Scan for the cell matching the given text and deliver its [X, Y] coordinate at center. 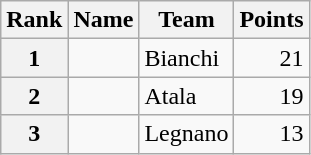
21 [272, 58]
Legnano [186, 134]
Name [104, 20]
2 [34, 96]
3 [34, 134]
19 [272, 96]
Atala [186, 96]
Points [272, 20]
13 [272, 134]
1 [34, 58]
Team [186, 20]
Bianchi [186, 58]
Rank [34, 20]
